Locate the cell with the specified text and output its [x, y] center coordinate. 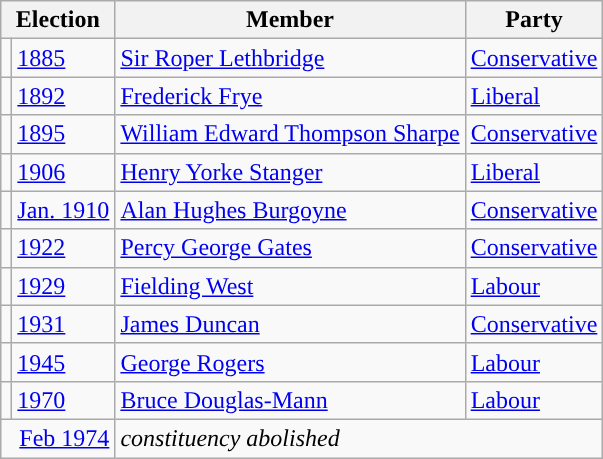
Party [534, 20]
Alan Hughes Burgoyne [290, 210]
Frederick Frye [290, 96]
constituency abolished [359, 438]
George Rogers [290, 362]
1931 [64, 324]
1970 [64, 400]
Election [58, 20]
Sir Roper Lethbridge [290, 58]
1929 [64, 286]
1945 [64, 362]
1906 [64, 172]
Fielding West [290, 286]
1895 [64, 134]
1922 [64, 248]
1885 [64, 58]
Henry Yorke Stanger [290, 172]
Percy George Gates [290, 248]
William Edward Thompson Sharpe [290, 134]
Member [290, 20]
James Duncan [290, 324]
Feb 1974 [58, 438]
1892 [64, 96]
Jan. 1910 [64, 210]
Bruce Douglas-Mann [290, 400]
